Find where the given text appears and provide that cell's center as [X, Y] coordinate. 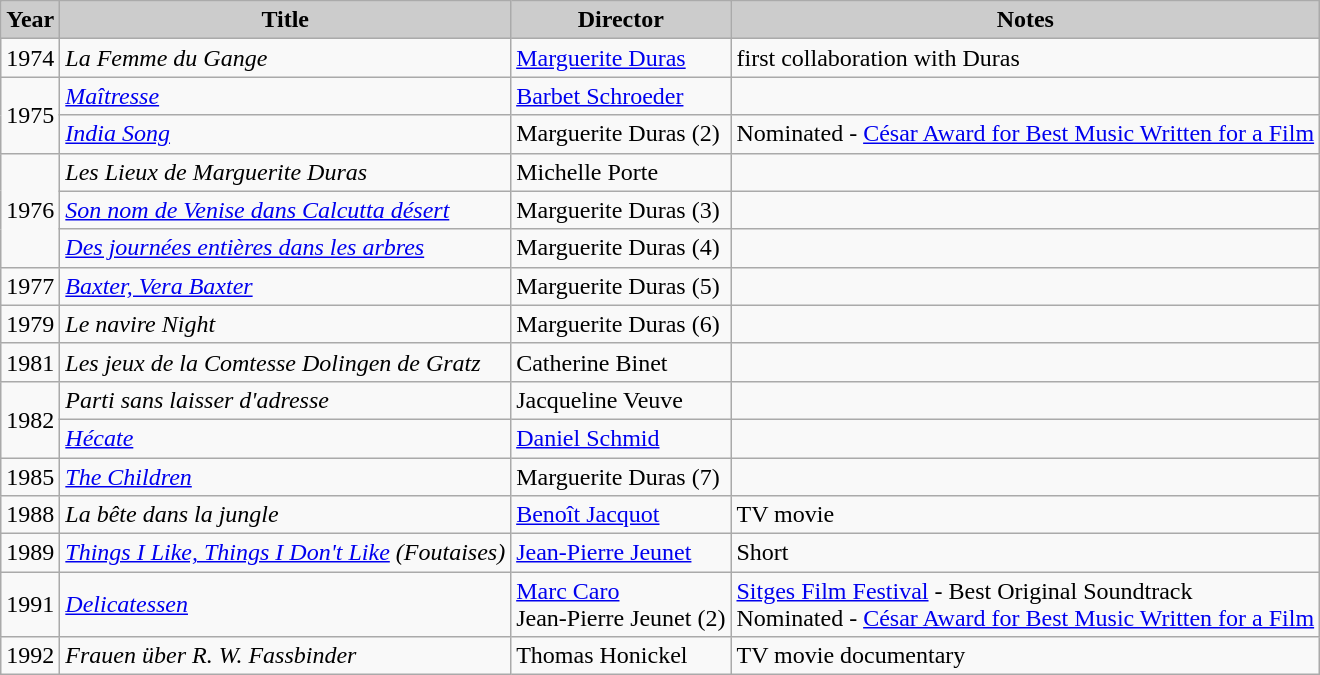
Marc CaroJean-Pierre Jeunet (2) [621, 604]
Baxter, Vera Baxter [286, 286]
1982 [30, 419]
Frauen über R. W. Fassbinder [286, 656]
1985 [30, 477]
Marguerite Duras (7) [621, 477]
TV movie documentary [1026, 656]
Michelle Porte [621, 172]
first collaboration with Duras [1026, 58]
Le navire Night [286, 324]
Daniel Schmid [621, 438]
1989 [30, 553]
1976 [30, 210]
1977 [30, 286]
Director [621, 20]
1974 [30, 58]
1992 [30, 656]
Catherine Binet [621, 362]
La Femme du Gange [286, 58]
Marguerite Duras (2) [621, 134]
The Children [286, 477]
1975 [30, 115]
1988 [30, 515]
Nominated - César Award for Best Music Written for a Film [1026, 134]
Marguerite Duras (6) [621, 324]
Maîtresse [286, 96]
Title [286, 20]
1981 [30, 362]
Parti sans laisser d'adresse [286, 400]
Marguerite Duras (5) [621, 286]
Short [1026, 553]
Des journées entières dans les arbres [286, 248]
Les jeux de la Comtesse Dolingen de Gratz [286, 362]
Marguerite Duras [621, 58]
TV movie [1026, 515]
Year [30, 20]
Son nom de Venise dans Calcutta désert [286, 210]
Sitges Film Festival - Best Original SoundtrackNominated - César Award for Best Music Written for a Film [1026, 604]
Hécate [286, 438]
Things I Like, Things I Don't Like (Foutaises) [286, 553]
Thomas Honickel [621, 656]
La bête dans la jungle [286, 515]
Barbet Schroeder [621, 96]
Jean-Pierre Jeunet [621, 553]
Les Lieux de Marguerite Duras [286, 172]
1991 [30, 604]
Marguerite Duras (3) [621, 210]
1979 [30, 324]
Delicatessen [286, 604]
Marguerite Duras (4) [621, 248]
Notes [1026, 20]
Benoît Jacquot [621, 515]
India Song [286, 134]
Jacqueline Veuve [621, 400]
